Scan for the cell matching the given text and deliver its [x, y] coordinate at center. 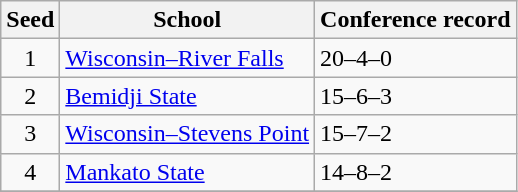
Bemidji State [188, 96]
Seed [30, 20]
15–6–3 [416, 96]
20–4–0 [416, 58]
14–8–2 [416, 172]
4 [30, 172]
2 [30, 96]
Mankato State [188, 172]
Wisconsin–Stevens Point [188, 134]
School [188, 20]
3 [30, 134]
1 [30, 58]
15–7–2 [416, 134]
Conference record [416, 20]
Wisconsin–River Falls [188, 58]
